Search for the cell housing the specified text and yield its (x, y) center coordinate. 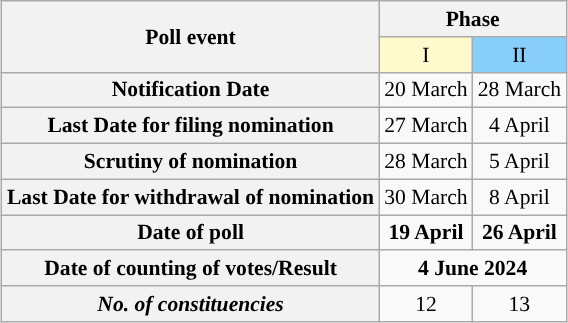
Last Date for withdrawal of nomination (190, 197)
30 March (426, 197)
Poll event (190, 36)
I (426, 54)
No. of constituencies (190, 304)
Date of counting of votes/Result (190, 268)
26 April (520, 232)
5 April (520, 161)
Scrutiny of nomination (190, 161)
4 April (520, 126)
20 March (426, 90)
27 March (426, 126)
19 April (426, 232)
Notification Date (190, 90)
Phase (472, 19)
II (520, 54)
12 (426, 304)
8 April (520, 197)
13 (520, 304)
Last Date for filing nomination (190, 126)
Date of poll (190, 232)
4 June 2024 (472, 268)
